Detect which cell encompasses the target text, then output its (X, Y) center coordinate. 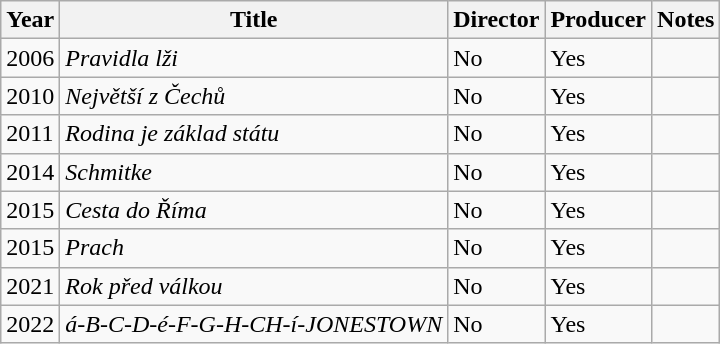
2022 (30, 324)
2006 (30, 58)
Year (30, 20)
Prach (254, 248)
Největší z Čechů (254, 96)
Schmitke (254, 172)
á-B-C-D-é-F-G-H-CH-í-JONESTOWN (254, 324)
2021 (30, 286)
2010 (30, 96)
Rodina je základ státu (254, 134)
2014 (30, 172)
Rok před válkou (254, 286)
Title (254, 20)
Cesta do Říma (254, 210)
Producer (598, 20)
Pravidla lži (254, 58)
Notes (686, 20)
2011 (30, 134)
Director (496, 20)
